Find where the given text appears and provide that cell's center as [X, Y] coordinate. 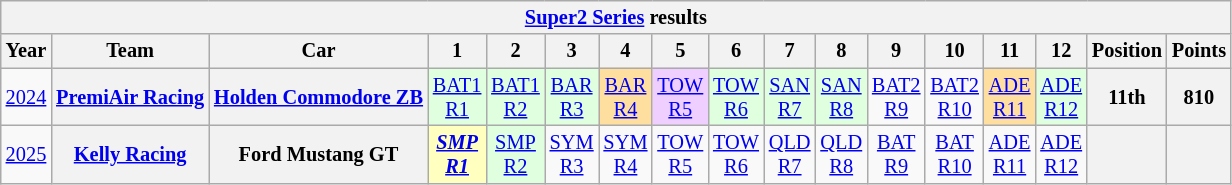
BATR10 [954, 154]
810 [1199, 97]
Ford Mustang GT [318, 154]
SANR8 [841, 97]
Position [1127, 51]
1 [457, 51]
BAT1R1 [457, 97]
6 [736, 51]
11 [1010, 51]
BARR4 [626, 97]
Kelly Racing [130, 154]
2025 [26, 154]
2024 [26, 97]
BARR3 [572, 97]
SMPR1 [457, 154]
2 [515, 51]
BAT1R2 [515, 97]
SANR7 [790, 97]
PremiAir Racing [130, 97]
SMPR2 [515, 154]
QLDR7 [790, 154]
BATR9 [896, 154]
Year [26, 51]
SYMR3 [572, 154]
11th [1127, 97]
QLDR8 [841, 154]
12 [1061, 51]
7 [790, 51]
BAT2R9 [896, 97]
5 [680, 51]
Car [318, 51]
BAT2R10 [954, 97]
4 [626, 51]
9 [896, 51]
Holden Commodore ZB [318, 97]
Super2 Series results [616, 17]
Team [130, 51]
10 [954, 51]
Points [1199, 51]
SYMR4 [626, 154]
3 [572, 51]
8 [841, 51]
